Return the [X, Y] coordinate for the center point of the cell that contains the specified text.  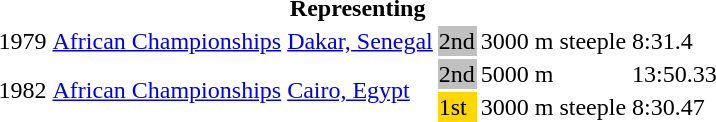
5000 m [553, 74]
1st [456, 107]
Cairo, Egypt [360, 90]
Dakar, Senegal [360, 41]
